Locate the cell with the specified text and output its (X, Y) center coordinate. 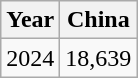
2024 (30, 58)
Year (30, 20)
18,639 (98, 58)
China (98, 20)
